Return [X, Y] of the center of cell containing provided text 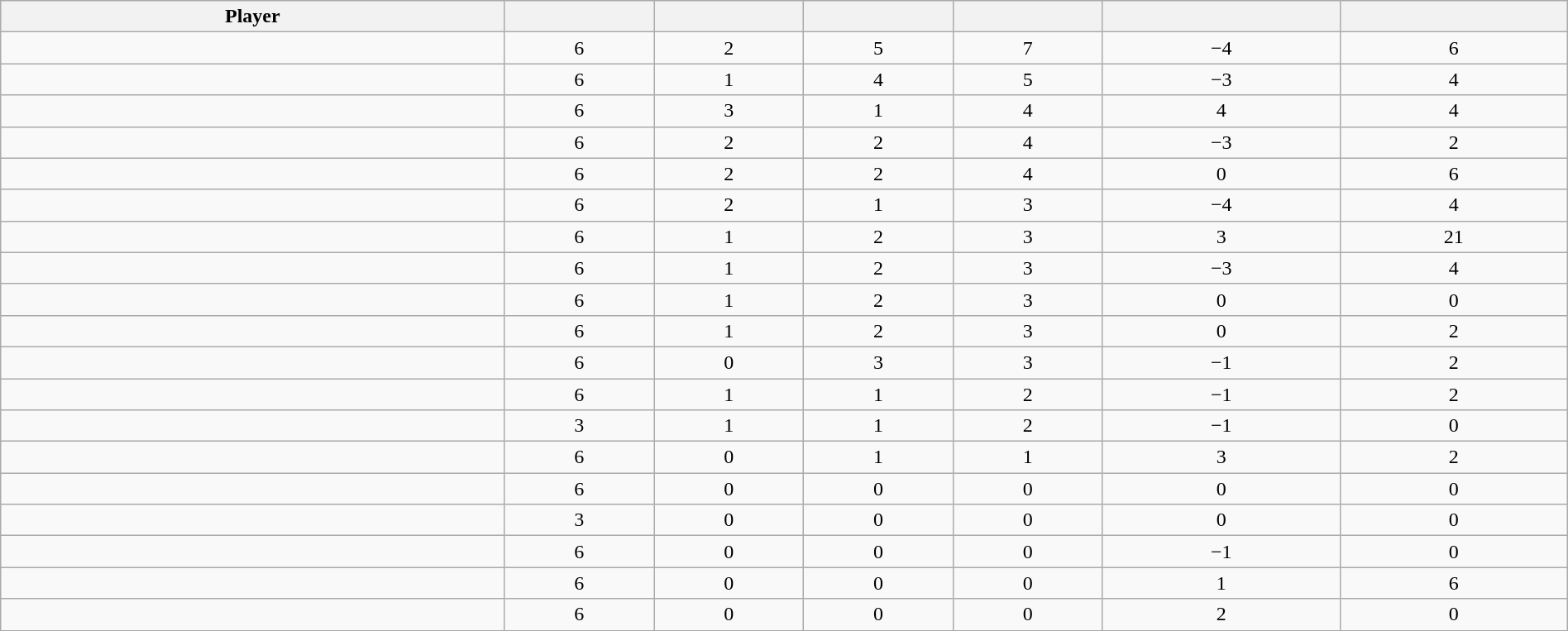
7 [1027, 48]
Player [253, 17]
21 [1454, 237]
